Locate the cell with the specified text and output its [X, Y] center coordinate. 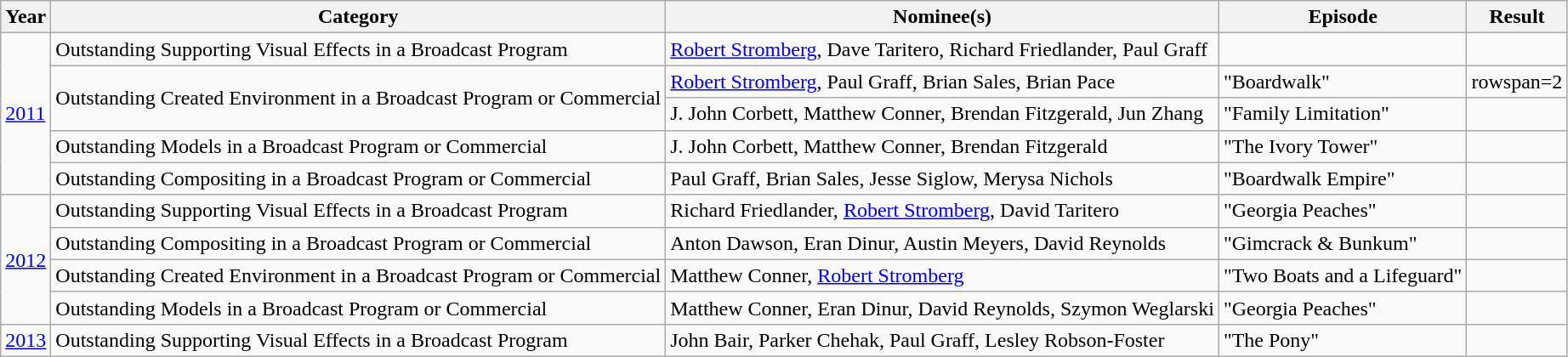
Anton Dawson, Eran Dinur, Austin Meyers, David Reynolds [942, 243]
rowspan=2 [1517, 82]
"Boardwalk" [1343, 82]
Nominee(s) [942, 17]
Category [359, 17]
"The Pony" [1343, 340]
Matthew Conner, Eran Dinur, David Reynolds, Szymon Weglarski [942, 308]
Year [26, 17]
J. John Corbett, Matthew Conner, Brendan Fitzgerald [942, 146]
2013 [26, 340]
Result [1517, 17]
Episode [1343, 17]
2012 [26, 259]
John Bair, Parker Chehak, Paul Graff, Lesley Robson-Foster [942, 340]
"Boardwalk Empire" [1343, 178]
Matthew Conner, Robert Stromberg [942, 275]
"The Ivory Tower" [1343, 146]
Robert Stromberg, Paul Graff, Brian Sales, Brian Pace [942, 82]
Paul Graff, Brian Sales, Jesse Siglow, Merysa Nichols [942, 178]
"Two Boats and a Lifeguard" [1343, 275]
"Family Limitation" [1343, 114]
J. John Corbett, Matthew Conner, Brendan Fitzgerald, Jun Zhang [942, 114]
Richard Friedlander, Robert Stromberg, David Taritero [942, 211]
"Gimcrack & Bunkum" [1343, 243]
2011 [26, 114]
Robert Stromberg, Dave Taritero, Richard Friedlander, Paul Graff [942, 49]
